Return (X, Y) of the center of cell containing provided text 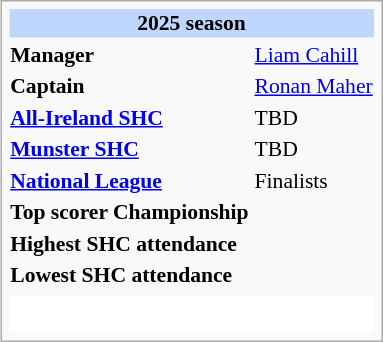
Lowest SHC attendance (130, 275)
Top scorer Championship (130, 212)
Ronan Maher (314, 86)
Highest SHC attendance (130, 243)
Munster SHC (130, 149)
Captain (130, 86)
Liam Cahill (314, 54)
Finalists (314, 180)
Manager (130, 54)
2025 season (192, 23)
National League (130, 180)
All-Ireland SHC (130, 117)
